Locate the cell with the specified text and output its [X, Y] center coordinate. 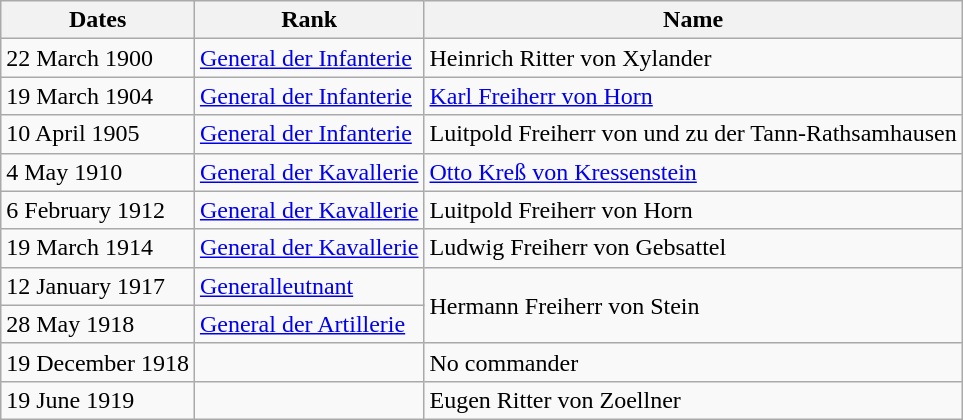
6 February 1912 [98, 210]
Otto Kreß von Kressenstein [693, 172]
Hermann Freiherr von Stein [693, 305]
19 March 1904 [98, 96]
22 March 1900 [98, 58]
Name [693, 20]
10 April 1905 [98, 134]
28 May 1918 [98, 324]
19 June 1919 [98, 400]
4 May 1910 [98, 172]
Generalleutnant [309, 286]
Luitpold Freiherr von Horn [693, 210]
Heinrich Ritter von Xylander [693, 58]
19 March 1914 [98, 248]
19 December 1918 [98, 362]
Eugen Ritter von Zoellner [693, 400]
Rank [309, 20]
Luitpold Freiherr von und zu der Tann-Rathsamhausen [693, 134]
No commander [693, 362]
General der Artillerie [309, 324]
Ludwig Freiherr von Gebsattel [693, 248]
12 January 1917 [98, 286]
Karl Freiherr von Horn [693, 96]
Dates [98, 20]
